Determine the (X, Y) coordinate at the center of the cell enclosing the given text.  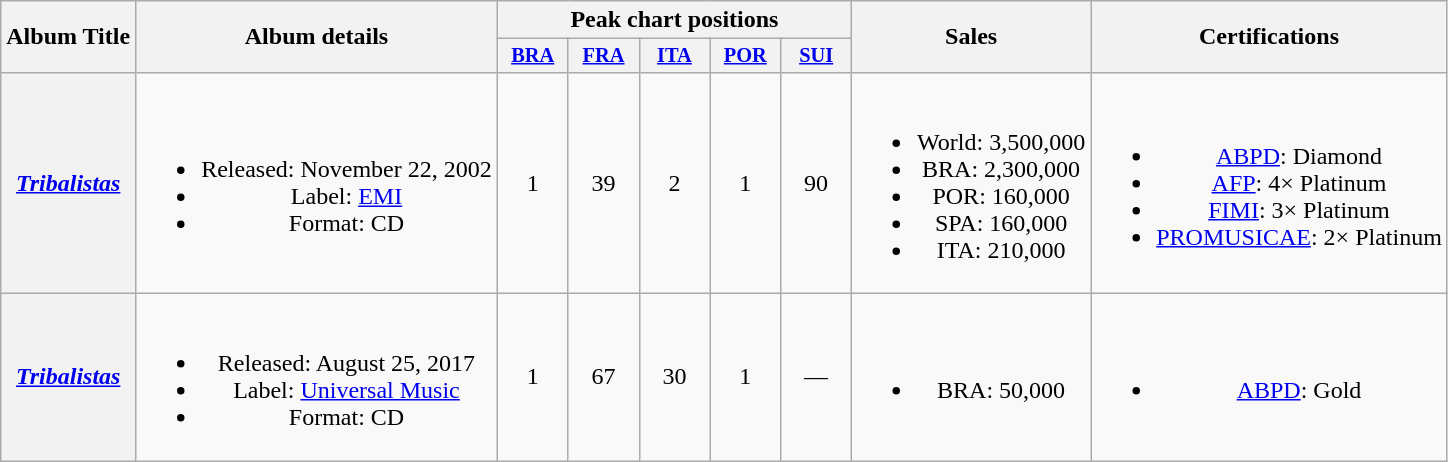
ITA (674, 56)
Released: November 22, 2002Label: EMIFormat: CD (317, 182)
Certifications (1270, 37)
Album Title (68, 37)
Album details (317, 37)
POR (746, 56)
SUI (816, 56)
Peak chart positions (674, 20)
30 (674, 378)
— (816, 378)
BRA: 50,000 (972, 378)
ABPD: DiamondAFP: 4× PlatinumFIMI: 3× PlatinumPROMUSICAE: 2× Platinum (1270, 182)
ABPD: Gold (1270, 378)
World: 3,500,000BRA: 2,300,000POR: 160,000SPA: 160,000ITA: 210,000 (972, 182)
39 (604, 182)
BRA (532, 56)
FRA (604, 56)
Released: August 25, 2017Label: Universal MusicFormat: CD (317, 378)
Sales (972, 37)
2 (674, 182)
67 (604, 378)
90 (816, 182)
